Output the (x, y) coordinate of the center of the cell containing the given text.  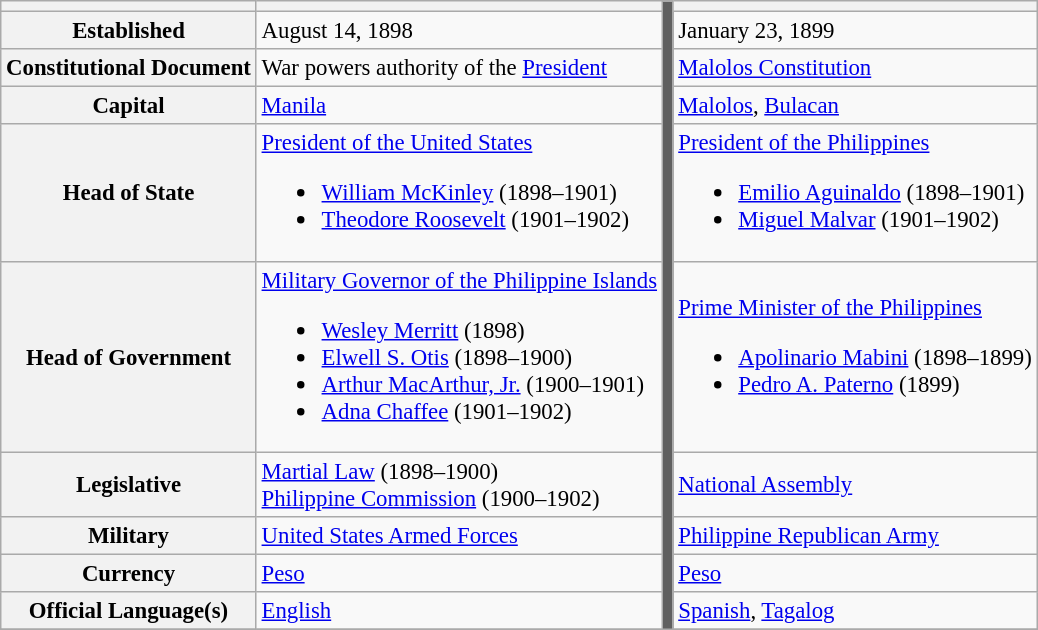
Currency (129, 574)
January 23, 1899 (855, 31)
Head of Government (129, 356)
Martial Law (1898–1900)Philippine Commission (1900–1902) (459, 486)
President of the United StatesWilliam McKinley (1898–1901)Theodore Roosevelt (1901–1902) (459, 192)
Established (129, 31)
United States Armed Forces (459, 536)
War powers authority of the President (459, 68)
Philippine Republican Army (855, 536)
Head of State (129, 192)
Prime Minister of the PhilippinesApolinario Mabini (1898–1899)Pedro A. Paterno (1899) (855, 356)
Military Governor of the Philippine IslandsWesley Merritt (1898)Elwell S. Otis (1898–1900)Arthur MacArthur, Jr. (1900–1901)Adna Chaffee (1901–1902) (459, 356)
President of the PhilippinesEmilio Aguinaldo (1898–1901)Miguel Malvar (1901–1902) (855, 192)
Malolos, Bulacan (855, 106)
Capital (129, 106)
Malolos Constitution (855, 68)
Military (129, 536)
Legislative (129, 486)
Official Language(s) (129, 611)
Constitutional Document (129, 68)
Manila (459, 106)
August 14, 1898 (459, 31)
National Assembly (855, 486)
Spanish, Tagalog (855, 611)
English (459, 611)
